Scan for the cell matching the given text and deliver its (X, Y) coordinate at center. 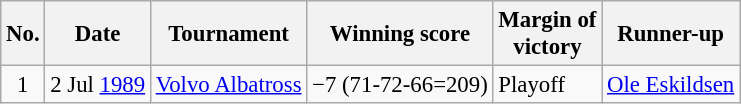
Playoff (548, 85)
Winning score (400, 34)
Volvo Albatross (228, 85)
−7 (71-72-66=209) (400, 85)
1 (23, 85)
Runner-up (671, 34)
Margin ofvictory (548, 34)
Ole Eskildsen (671, 85)
No. (23, 34)
Date (98, 34)
Tournament (228, 34)
2 Jul 1989 (98, 85)
